Pinpoint the cell where the given text exists, returning its [X, Y] midpoint coordinate. 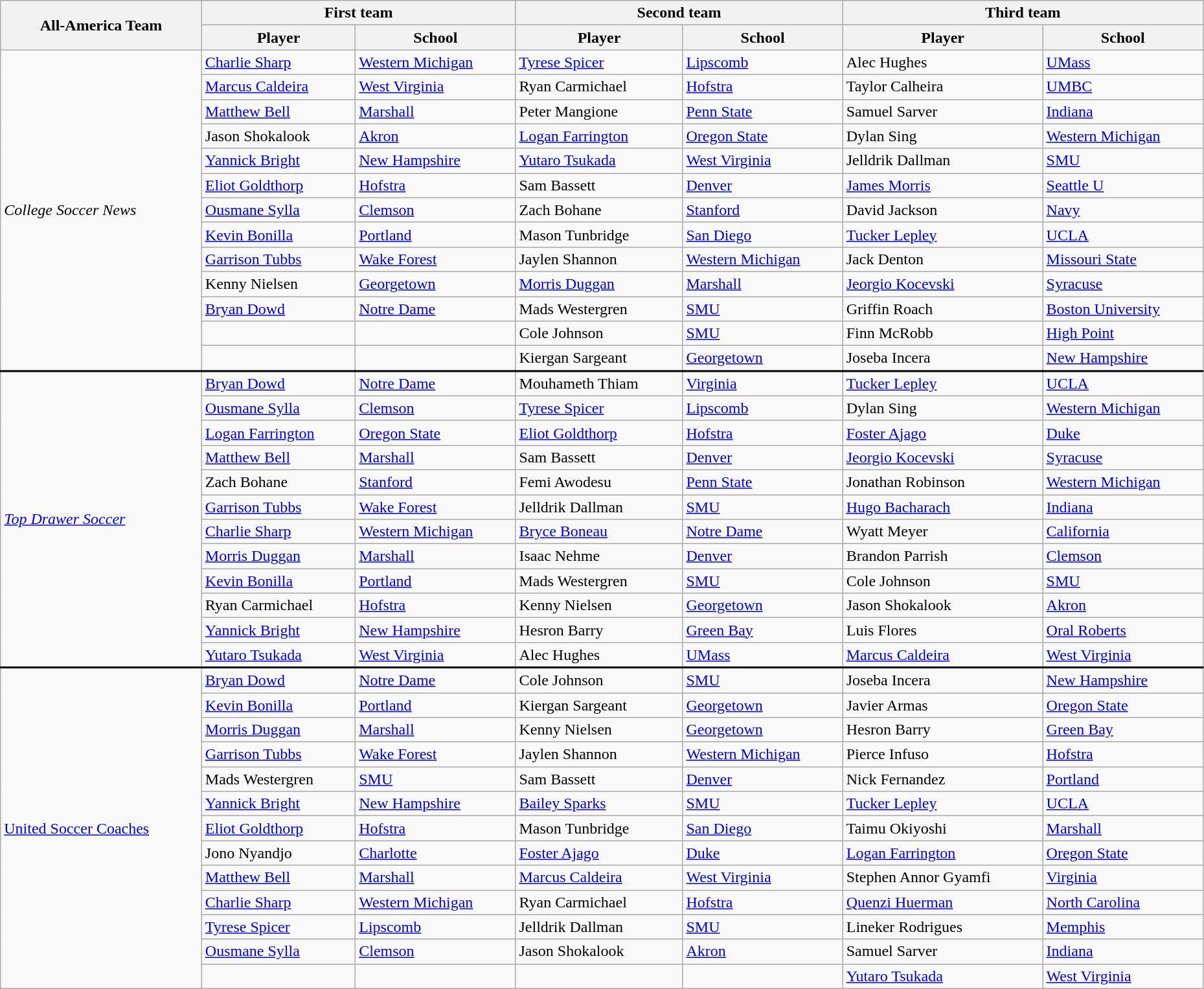
James Morris [943, 185]
Taimu Okiyoshi [943, 828]
Quenzi Huerman [943, 902]
North Carolina [1123, 902]
Missouri State [1123, 259]
Seattle U [1123, 185]
Hugo Bacharach [943, 507]
High Point [1123, 334]
Nick Fernandez [943, 779]
Third team [1023, 13]
Bryce Boneau [599, 532]
Stephen Annor Gyamfi [943, 878]
Javier Armas [943, 705]
Lineker Rodrigues [943, 927]
Jack Denton [943, 259]
First team [359, 13]
Boston University [1123, 309]
Oral Roberts [1123, 630]
All-America Team [101, 25]
Femi Awodesu [599, 482]
UMBC [1123, 87]
Second team [679, 13]
Griffin Roach [943, 309]
Charlotte [435, 853]
Jono Nyandjo [278, 853]
United Soccer Coaches [101, 828]
Wyatt Meyer [943, 532]
Finn McRobb [943, 334]
David Jackson [943, 210]
Mouhameth Thiam [599, 383]
Pierce Infuso [943, 755]
Bailey Sparks [599, 804]
Peter Mangione [599, 111]
Taylor Calheira [943, 87]
Brandon Parrish [943, 556]
Jonathan Robinson [943, 482]
College Soccer News [101, 210]
California [1123, 532]
Top Drawer Soccer [101, 519]
Luis Flores [943, 630]
Memphis [1123, 927]
Navy [1123, 210]
Isaac Nehme [599, 556]
